Pinpoint the cell where the given text exists, returning its (X, Y) midpoint coordinate. 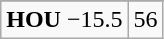
HOU −15.5 (64, 20)
56 (146, 20)
